Pinpoint the cell where the given text exists, returning its [X, Y] midpoint coordinate. 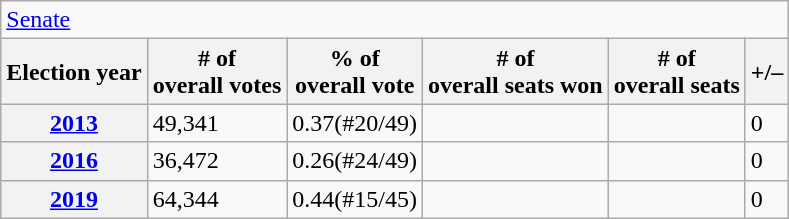
# ofoverall seats [676, 72]
# ofoverall seats won [516, 72]
64,344 [217, 199]
0.37(#20/49) [355, 123]
2013 [74, 123]
2019 [74, 199]
Senate [395, 20]
36,472 [217, 161]
# ofoverall votes [217, 72]
Election year [74, 72]
2016 [74, 161]
49,341 [217, 123]
0.26(#24/49) [355, 161]
0.44(#15/45) [355, 199]
% ofoverall vote [355, 72]
+/– [766, 72]
